Output the [X, Y] coordinate of the center of the cell containing the given text.  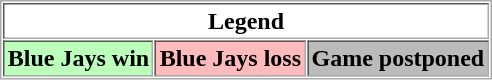
Blue Jays loss [230, 58]
Game postponed [398, 58]
Legend [246, 21]
Blue Jays win [78, 58]
